Find where the given text appears and provide that cell's center as (X, Y) coordinate. 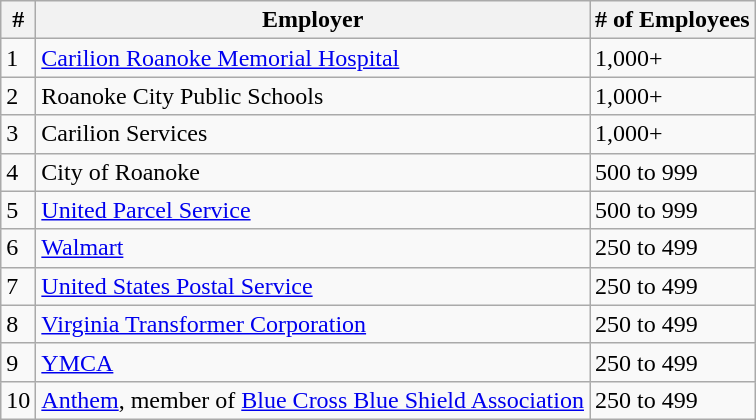
9 (18, 362)
4 (18, 172)
Carilion Roanoke Memorial Hospital (313, 58)
# of Employees (673, 20)
YMCA (313, 362)
# (18, 20)
United States Postal Service (313, 286)
1 (18, 58)
Walmart (313, 248)
6 (18, 248)
5 (18, 210)
Employer (313, 20)
8 (18, 324)
Carilion Services (313, 134)
3 (18, 134)
10 (18, 400)
7 (18, 286)
United Parcel Service (313, 210)
City of Roanoke (313, 172)
Anthem, member of Blue Cross Blue Shield Association (313, 400)
Virginia Transformer Corporation (313, 324)
Roanoke City Public Schools (313, 96)
2 (18, 96)
